Identify which cell holds the provided text, then report its [x, y] central coordinate. 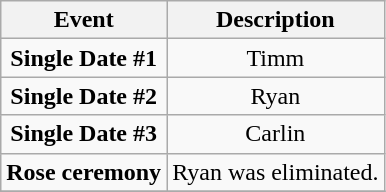
Ryan was eliminated. [276, 172]
Timm [276, 58]
Carlin [276, 134]
Description [276, 20]
Ryan [276, 96]
Single Date #2 [84, 96]
Rose ceremony [84, 172]
Single Date #3 [84, 134]
Event [84, 20]
Single Date #1 [84, 58]
